Identify which cell holds the provided text, then report its [x, y] central coordinate. 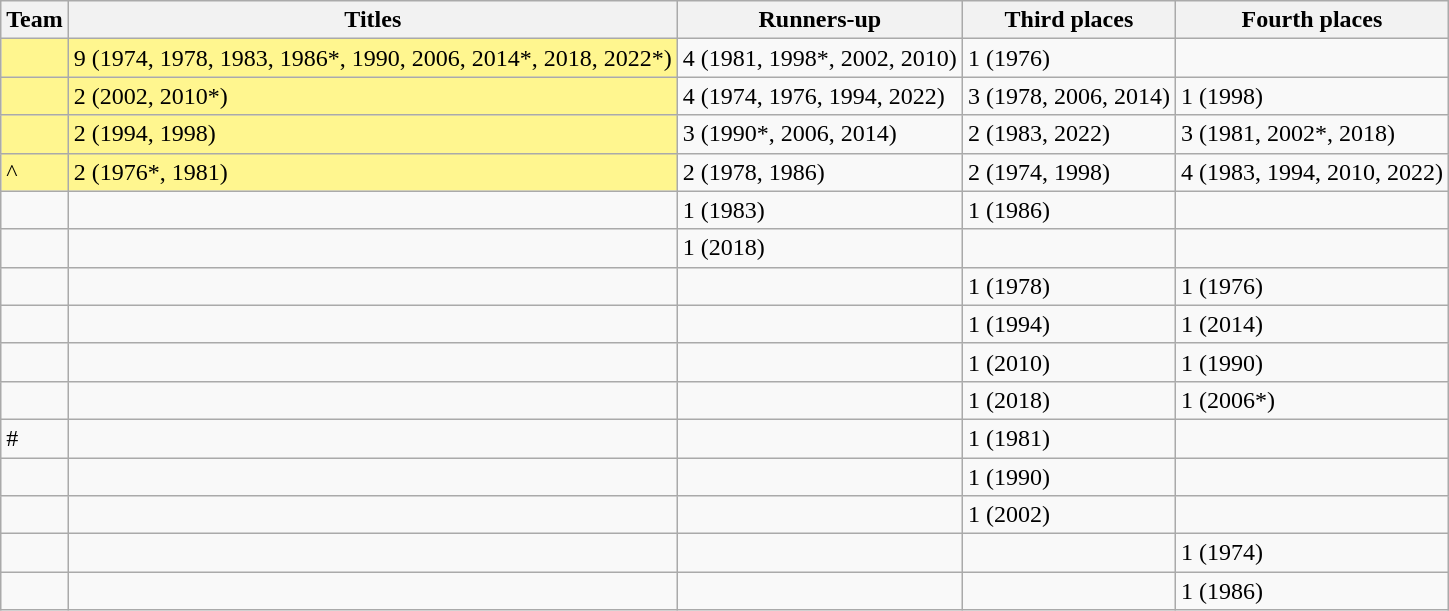
3 (1981, 2002*, 2018) [1312, 134]
3 (1990*, 2006, 2014) [820, 134]
4 (1981, 1998*, 2002, 2010) [820, 58]
1 (1998) [1312, 96]
1 (1994) [1068, 324]
Team [35, 20]
1 (2014) [1312, 324]
^ [35, 172]
2 (1994, 1998) [372, 134]
2 (1974, 1998) [1068, 172]
4 (1974, 1976, 1994, 2022) [820, 96]
Titles [372, 20]
Runners-up [820, 20]
1 (2006*) [1312, 400]
1 (2002) [1068, 515]
3 (1978, 2006, 2014) [1068, 96]
2 (1976*, 1981) [372, 172]
2 (1978, 1986) [820, 172]
2 (2002, 2010*) [372, 96]
2 (1983, 2022) [1068, 134]
4 (1983, 1994, 2010, 2022) [1312, 172]
1 (1981) [1068, 438]
1 (2010) [1068, 362]
Third places [1068, 20]
Fourth places [1312, 20]
9 (1974, 1978, 1983, 1986*, 1990, 2006, 2014*, 2018, 2022*) [372, 58]
1 (1974) [1312, 553]
1 (1983) [820, 210]
1 (1978) [1068, 286]
# [35, 438]
